Identify which cell holds the provided text, then report its [x, y] central coordinate. 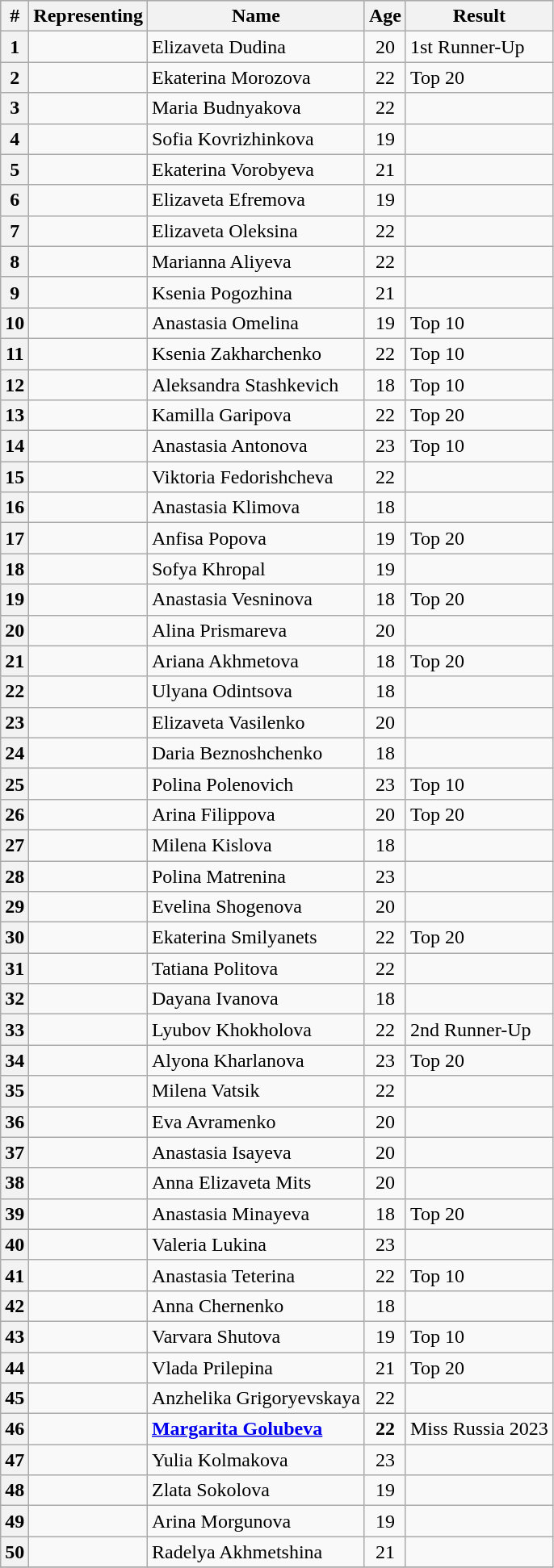
26 [15, 814]
6 [15, 200]
35 [15, 1091]
Yulia Kolmakova [255, 1460]
Anastasia Isayeva [255, 1152]
Miss Russia 2023 [479, 1429]
Milena Kislova [255, 845]
Anastasia Minayeva [255, 1214]
Ekaterina Morozova [255, 77]
42 [15, 1306]
Margarita Golubeva [255, 1429]
Kamilla Garipova [255, 416]
Radelya Akhmetshina [255, 1552]
Ulyana Odintsova [255, 692]
16 [15, 508]
Anna Chernenko [255, 1306]
Daria Beznoshchenko [255, 753]
50 [15, 1552]
Anzhelika Grigoryevskaya [255, 1399]
14 [15, 446]
Anastasia Vesninova [255, 600]
41 [15, 1275]
Polina Matrenina [255, 876]
Arina Filippova [255, 814]
30 [15, 938]
34 [15, 1060]
Ekaterina Smilyanets [255, 938]
13 [15, 416]
Anastasia Antonova [255, 446]
Ksenia Pogozhina [255, 292]
49 [15, 1521]
Elizaveta Vasilenko [255, 722]
Ekaterina Vorobyeva [255, 169]
Sofia Kovrizhinkova [255, 139]
Viktoria Fedorishcheva [255, 477]
46 [15, 1429]
9 [15, 292]
Ariana Akhmetova [255, 661]
Anastasia Klimova [255, 508]
12 [15, 385]
# [15, 16]
Eva Avramenko [255, 1122]
36 [15, 1122]
38 [15, 1183]
48 [15, 1491]
3 [15, 108]
47 [15, 1460]
17 [15, 538]
Dayana Ivanova [255, 999]
33 [15, 1030]
25 [15, 784]
Marianna Aliyeva [255, 261]
Arina Morgunova [255, 1521]
Representing [89, 16]
Valeria Lukina [255, 1244]
27 [15, 845]
29 [15, 907]
1st Runner-Up [479, 47]
Anastasia Teterina [255, 1275]
Varvara Shutova [255, 1336]
Lyubov Khokholova [255, 1030]
Polina Polenovich [255, 784]
45 [15, 1399]
Ksenia Zakharchenko [255, 353]
10 [15, 323]
Zlata Sokolova [255, 1491]
4 [15, 139]
32 [15, 999]
40 [15, 1244]
15 [15, 477]
Elizaveta Efremova [255, 200]
Anna Elizaveta Mits [255, 1183]
Tatiana Politova [255, 968]
Elizaveta Dudina [255, 47]
44 [15, 1368]
1 [15, 47]
Sofya Khropal [255, 569]
Name [255, 16]
Result [479, 16]
37 [15, 1152]
39 [15, 1214]
Aleksandra Stashkevich [255, 385]
Milena Vatsik [255, 1091]
5 [15, 169]
31 [15, 968]
28 [15, 876]
7 [15, 231]
24 [15, 753]
Alyona Kharlanova [255, 1060]
2 [15, 77]
11 [15, 353]
8 [15, 261]
2nd Runner-Up [479, 1030]
Evelina Shogenova [255, 907]
43 [15, 1336]
Maria Budnyakova [255, 108]
Anastasia Omelina [255, 323]
Alina Prismareva [255, 630]
Elizaveta Oleksina [255, 231]
Age [384, 16]
Anfisa Popova [255, 538]
Vlada Prilepina [255, 1368]
